Pinpoint the cell where the given text exists, returning its (X, Y) midpoint coordinate. 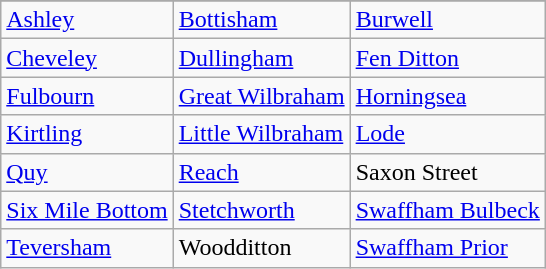
Stetchworth (262, 210)
Dullingham (262, 58)
Lode (448, 134)
Reach (262, 172)
Woodditton (262, 248)
Fen Ditton (448, 58)
Swaffham Prior (448, 248)
Ashley (87, 20)
Saxon Street (448, 172)
Six Mile Bottom (87, 210)
Kirtling (87, 134)
Swaffham Bulbeck (448, 210)
Teversham (87, 248)
Quy (87, 172)
Great Wilbraham (262, 96)
Burwell (448, 20)
Fulbourn (87, 96)
Bottisham (262, 20)
Little Wilbraham (262, 134)
Cheveley (87, 58)
Horningsea (448, 96)
